Output the (x, y) coordinate of the center of the cell containing the given text.  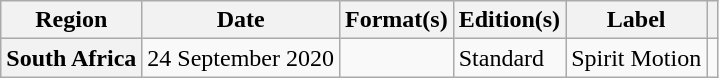
Date (241, 20)
24 September 2020 (241, 58)
Format(s) (397, 20)
South Africa (72, 58)
Region (72, 20)
Edition(s) (509, 20)
Spirit Motion (636, 58)
Label (636, 20)
Standard (509, 58)
